Detect which cell encompasses the target text, then output its (x, y) center coordinate. 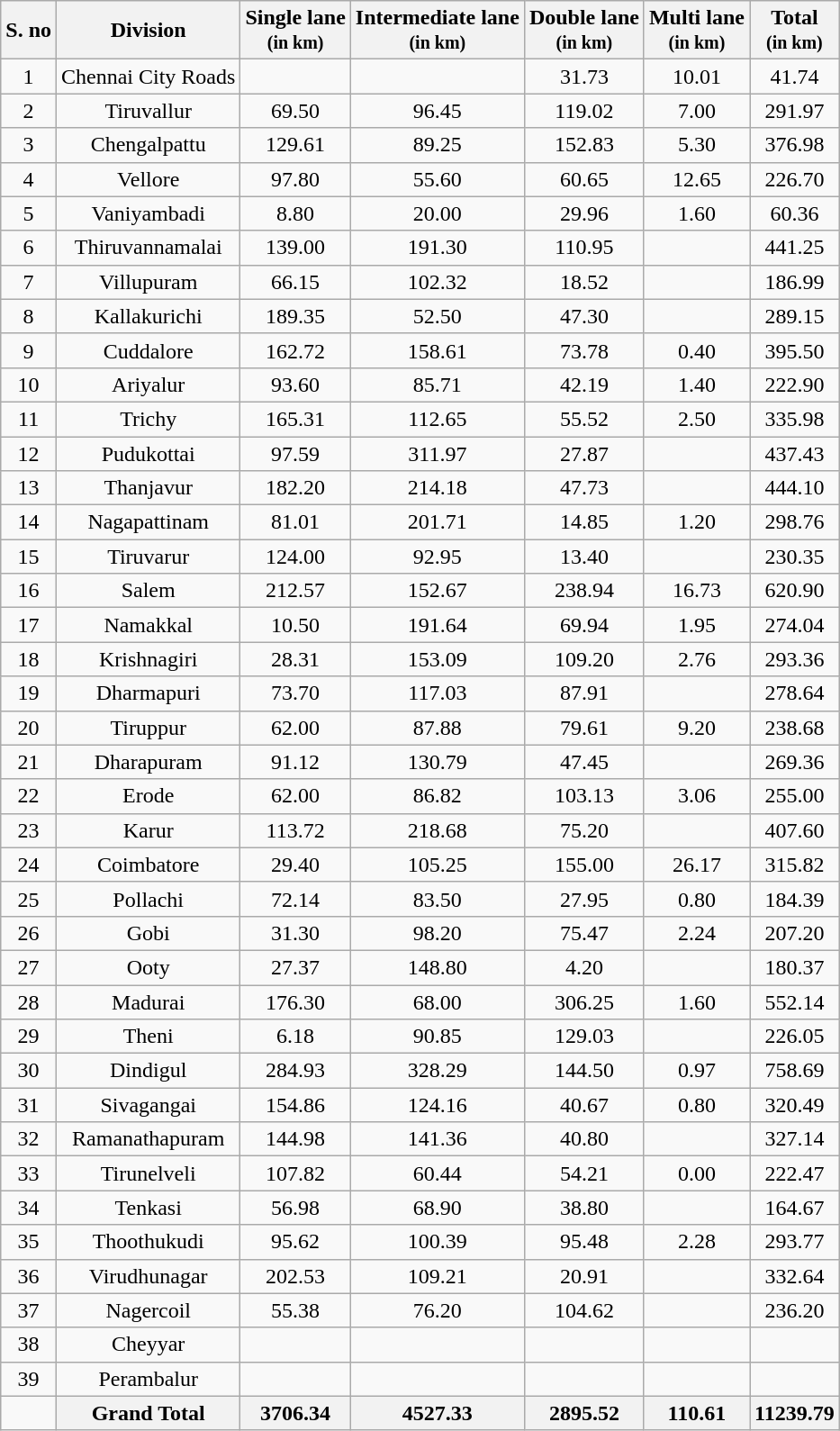
27.95 (583, 899)
620.90 (794, 591)
28 (29, 1002)
31 (29, 1105)
Namakkal (149, 625)
Thanjavur (149, 488)
202.53 (295, 1276)
154.86 (295, 1105)
72.14 (295, 899)
320.49 (794, 1105)
98.20 (438, 933)
16 (29, 591)
31.30 (295, 933)
109.21 (438, 1276)
75.47 (583, 933)
306.25 (583, 1002)
293.36 (794, 659)
109.20 (583, 659)
24 (29, 865)
87.88 (438, 728)
191.30 (438, 248)
0.00 (697, 1173)
5.30 (697, 145)
119.02 (583, 111)
238.68 (794, 728)
86.82 (438, 796)
89.25 (438, 145)
27.37 (295, 967)
153.09 (438, 659)
Salem (149, 591)
66.15 (295, 282)
Pollachi (149, 899)
Dharmapuri (149, 693)
255.00 (794, 796)
148.80 (438, 967)
269.36 (794, 762)
335.98 (794, 419)
144.50 (583, 1071)
129.61 (295, 145)
93.60 (295, 385)
38.80 (583, 1208)
60.65 (583, 179)
68.90 (438, 1208)
758.69 (794, 1071)
293.77 (794, 1242)
327.14 (794, 1139)
298.76 (794, 522)
S. no (29, 31)
47.45 (583, 762)
9 (29, 350)
47.30 (583, 316)
212.57 (295, 591)
182.20 (295, 488)
1.20 (697, 522)
110.95 (583, 248)
20.91 (583, 1276)
6.18 (295, 1037)
68.00 (438, 1002)
117.03 (438, 693)
201.71 (438, 522)
41.74 (794, 77)
4527.33 (438, 1413)
112.65 (438, 419)
Cheyyar (149, 1345)
152.67 (438, 591)
73.70 (295, 693)
30 (29, 1071)
Single lane (in km) (295, 31)
27.87 (583, 453)
104.62 (583, 1310)
3.06 (697, 796)
54.21 (583, 1173)
40.80 (583, 1139)
328.29 (438, 1071)
31.73 (583, 77)
184.39 (794, 899)
444.10 (794, 488)
95.62 (295, 1242)
Gobi (149, 933)
37 (29, 1310)
10 (29, 385)
22 (29, 796)
191.64 (438, 625)
274.04 (794, 625)
17 (29, 625)
8.80 (295, 213)
6 (29, 248)
11239.79 (794, 1413)
Grand Total (149, 1413)
Krishnagiri (149, 659)
52.50 (438, 316)
Karur (149, 830)
395.50 (794, 350)
27 (29, 967)
69.50 (295, 111)
Dharapuram (149, 762)
Dindigul (149, 1071)
Sivagangai (149, 1105)
226.70 (794, 179)
Virudhunagar (149, 1276)
158.61 (438, 350)
Kallakurichi (149, 316)
Tenkasi (149, 1208)
55.52 (583, 419)
2.76 (697, 659)
Tirunelveli (149, 1173)
Thoothukudi (149, 1242)
47.73 (583, 488)
40.67 (583, 1105)
289.15 (794, 316)
97.59 (295, 453)
Tiruppur (149, 728)
130.79 (438, 762)
19 (29, 693)
Nagapattinam (149, 522)
29.40 (295, 865)
Division (149, 31)
2.24 (697, 933)
26 (29, 933)
Double lane (in km) (583, 31)
236.20 (794, 1310)
85.71 (438, 385)
18.52 (583, 282)
20 (29, 728)
36 (29, 1276)
14.85 (583, 522)
155.00 (583, 865)
23 (29, 830)
238.94 (583, 591)
129.03 (583, 1037)
110.61 (697, 1413)
214.18 (438, 488)
3706.34 (295, 1413)
0.40 (697, 350)
96.45 (438, 111)
105.25 (438, 865)
Nagercoil (149, 1310)
8 (29, 316)
35 (29, 1242)
29.96 (583, 213)
152.83 (583, 145)
20.00 (438, 213)
2 (29, 111)
97.80 (295, 179)
Tiruvallur (149, 111)
10.01 (697, 77)
16.73 (697, 591)
124.00 (295, 557)
60.44 (438, 1173)
1 (29, 77)
103.13 (583, 796)
165.31 (295, 419)
15 (29, 557)
Chennai City Roads (149, 77)
162.72 (295, 350)
92.95 (438, 557)
2.28 (697, 1242)
0.97 (697, 1071)
Ooty (149, 967)
Perambalur (149, 1379)
2.50 (697, 419)
124.16 (438, 1105)
141.36 (438, 1139)
230.35 (794, 557)
95.48 (583, 1242)
26.17 (697, 865)
Thiruvannamalai (149, 248)
Erode (149, 796)
Tiruvarur (149, 557)
107.82 (295, 1173)
552.14 (794, 1002)
28.31 (295, 659)
32 (29, 1139)
3 (29, 145)
376.98 (794, 145)
87.91 (583, 693)
25 (29, 899)
139.00 (295, 248)
Ramanathapuram (149, 1139)
18 (29, 659)
218.68 (438, 830)
164.67 (794, 1208)
42.19 (583, 385)
332.64 (794, 1276)
13 (29, 488)
Cuddalore (149, 350)
407.60 (794, 830)
Coimbatore (149, 865)
1.95 (697, 625)
100.39 (438, 1242)
33 (29, 1173)
10.50 (295, 625)
76.20 (438, 1310)
81.01 (295, 522)
186.99 (794, 282)
311.97 (438, 453)
29 (29, 1037)
180.37 (794, 967)
102.32 (438, 282)
4 (29, 179)
Multi lane (in km) (697, 31)
1.40 (697, 385)
11 (29, 419)
7.00 (697, 111)
Trichy (149, 419)
284.93 (295, 1071)
Intermediate lane (in km) (438, 31)
55.38 (295, 1310)
222.90 (794, 385)
60.36 (794, 213)
38 (29, 1345)
56.98 (295, 1208)
226.05 (794, 1037)
79.61 (583, 728)
Chengalpattu (149, 145)
9.20 (697, 728)
222.47 (794, 1173)
441.25 (794, 248)
Vellore (149, 179)
Total (in km) (794, 31)
189.35 (295, 316)
83.50 (438, 899)
13.40 (583, 557)
69.94 (583, 625)
90.85 (438, 1037)
207.20 (794, 933)
12.65 (697, 179)
437.43 (794, 453)
7 (29, 282)
4.20 (583, 967)
34 (29, 1208)
21 (29, 762)
Pudukottai (149, 453)
278.64 (794, 693)
12 (29, 453)
Ariyalur (149, 385)
5 (29, 213)
91.12 (295, 762)
315.82 (794, 865)
55.60 (438, 179)
Theni (149, 1037)
144.98 (295, 1139)
Villupuram (149, 282)
176.30 (295, 1002)
2895.52 (583, 1413)
Madurai (149, 1002)
75.20 (583, 830)
14 (29, 522)
73.78 (583, 350)
113.72 (295, 830)
Vaniyambadi (149, 213)
291.97 (794, 111)
39 (29, 1379)
